Detect which cell encompasses the target text, then output its [X, Y] center coordinate. 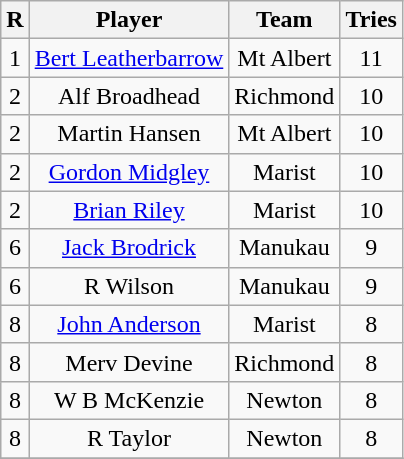
R Wilson [129, 286]
Martin Hansen [129, 134]
Player [129, 20]
Merv Devine [129, 362]
1 [15, 58]
R Taylor [129, 438]
Brian Riley [129, 210]
Team [284, 20]
Tries [372, 20]
John Anderson [129, 324]
Alf Broadhead [129, 96]
R [15, 20]
Bert Leatherbarrow [129, 58]
Gordon Midgley [129, 172]
11 [372, 58]
W B McKenzie [129, 400]
Jack Brodrick [129, 248]
